Find where the given text appears and provide that cell's center as (x, y) coordinate. 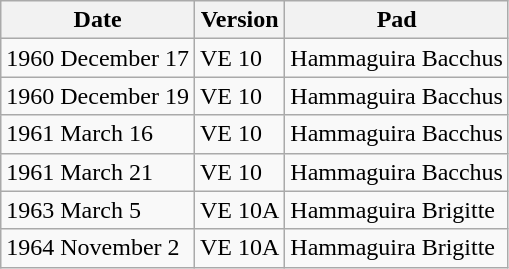
Version (239, 20)
1961 March 16 (98, 134)
Date (98, 20)
1961 March 21 (98, 172)
1963 March 5 (98, 210)
1964 November 2 (98, 248)
Pad (397, 20)
1960 December 19 (98, 96)
1960 December 17 (98, 58)
